Provide the [x, y] coordinate of the cell's center where the given text is located.  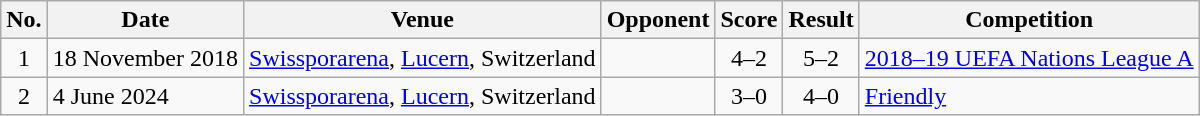
Date [145, 20]
5–2 [821, 58]
Competition [1029, 20]
Result [821, 20]
1 [24, 58]
18 November 2018 [145, 58]
No. [24, 20]
2 [24, 96]
Opponent [658, 20]
4–2 [749, 58]
Score [749, 20]
3–0 [749, 96]
Venue [423, 20]
Friendly [1029, 96]
4–0 [821, 96]
4 June 2024 [145, 96]
2018–19 UEFA Nations League A [1029, 58]
